Return [x, y] of the center of cell containing provided text 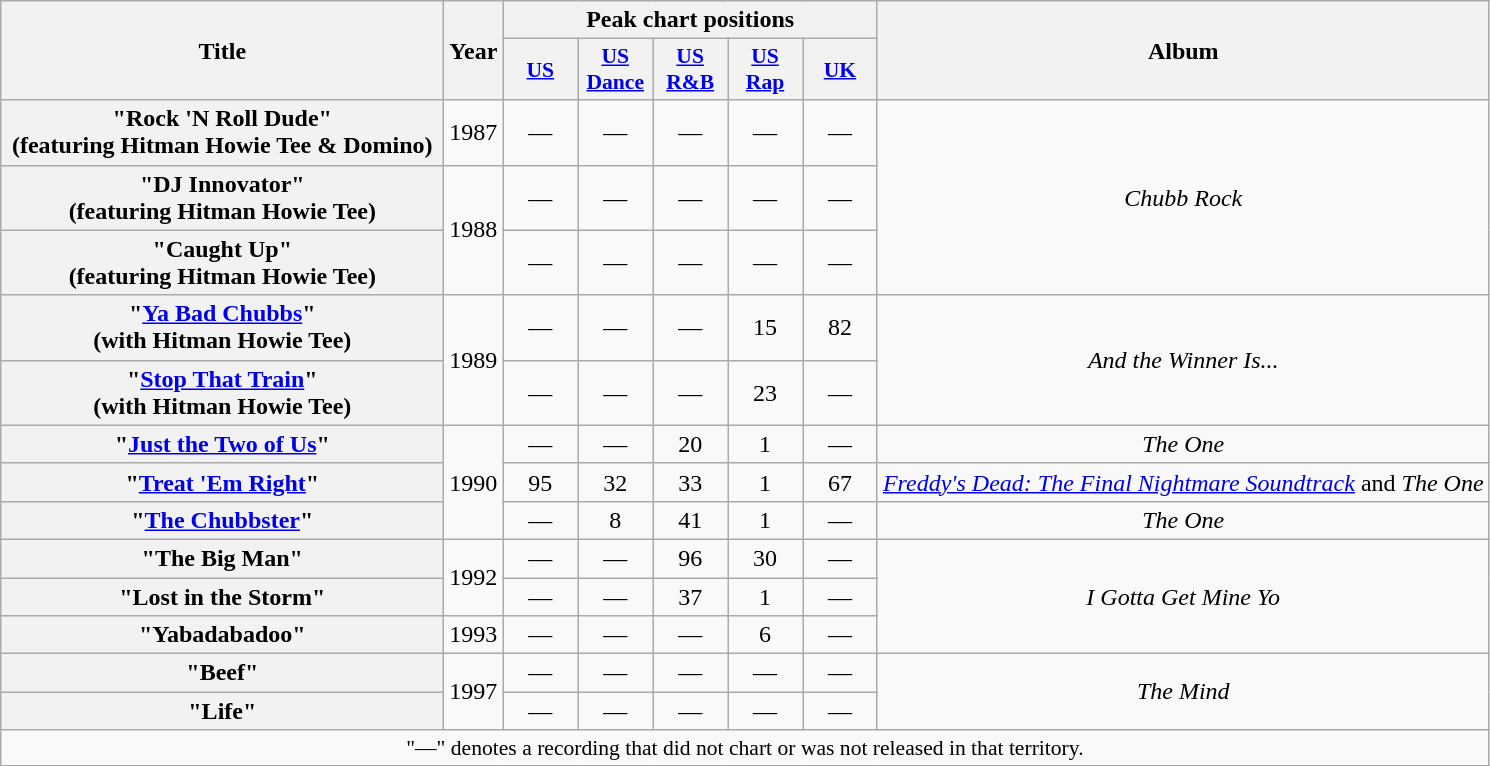
"Ya Bad Chubbs"(with Hitman Howie Tee) [222, 328]
"Stop That Train"(with Hitman Howie Tee) [222, 392]
I Gotta Get Mine Yo [1183, 596]
1997 [474, 692]
8 [616, 520]
30 [766, 558]
67 [840, 482]
95 [540, 482]
The Mind [1183, 692]
1992 [474, 577]
"Caught Up"(featuring Hitman Howie Tee) [222, 262]
Year [474, 50]
"Yabadabadoo" [222, 635]
"DJ Innovator"(featuring Hitman Howie Tee) [222, 198]
37 [690, 597]
Freddy's Dead: The Final Nightmare Soundtrack and The One [1183, 482]
"Life" [222, 711]
"Treat 'Em Right" [222, 482]
1990 [474, 482]
Peak chart positions [690, 20]
Album [1183, 50]
1988 [474, 230]
US [540, 70]
And the Winner Is... [1183, 360]
UK [840, 70]
USDance [616, 70]
"Beef" [222, 673]
1989 [474, 360]
82 [840, 328]
"—" denotes a recording that did not chart or was not released in that territory. [745, 748]
33 [690, 482]
6 [766, 635]
"The Big Man" [222, 558]
20 [690, 444]
"Rock 'N Roll Dude"(featuring Hitman Howie Tee & Domino) [222, 132]
32 [616, 482]
US Rap [766, 70]
US R&B [690, 70]
"The Chubbster" [222, 520]
Chubb Rock [1183, 198]
Title [222, 50]
41 [690, 520]
1993 [474, 635]
"Lost in the Storm" [222, 597]
15 [766, 328]
"Just the Two of Us" [222, 444]
1987 [474, 132]
23 [766, 392]
96 [690, 558]
